Scan for the cell matching the given text and deliver its (x, y) coordinate at center. 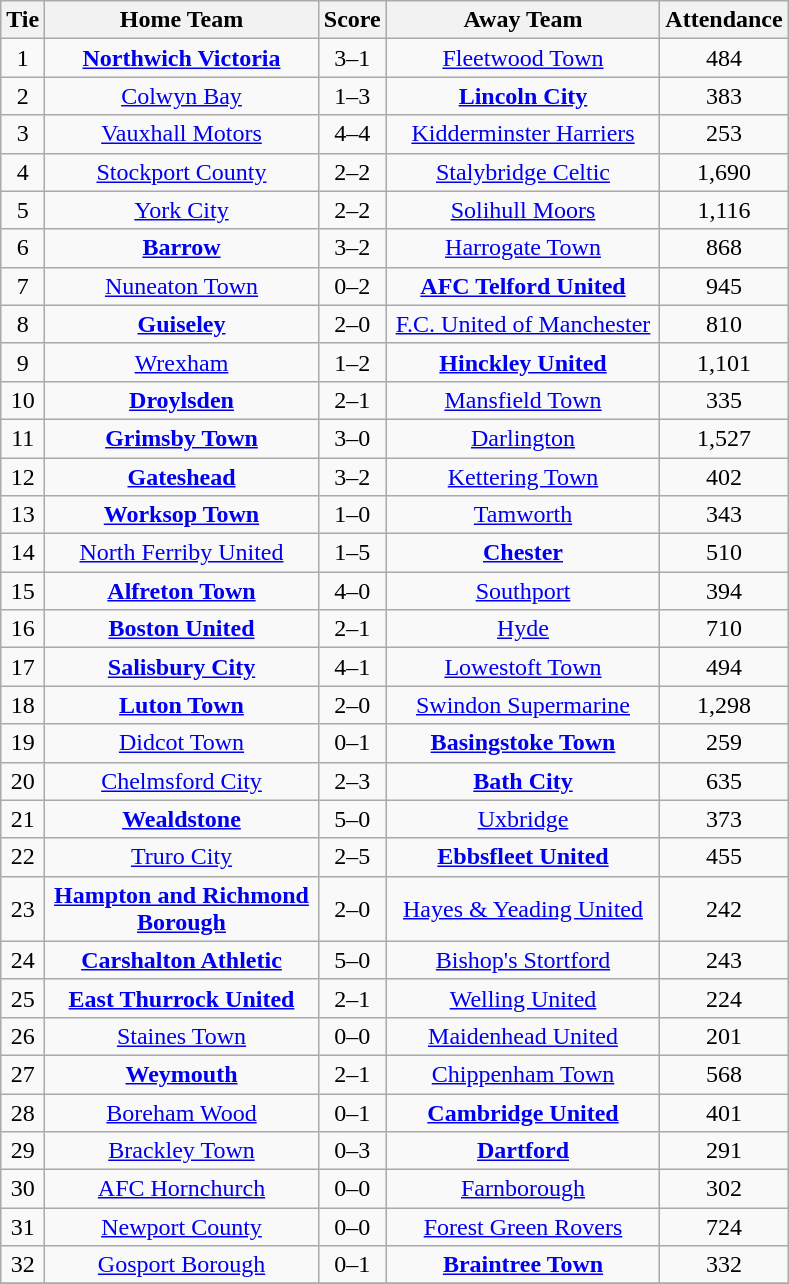
Lincoln City (523, 96)
Alfreton Town (182, 591)
31 (23, 1227)
394 (724, 591)
335 (724, 400)
1–2 (352, 362)
724 (724, 1227)
F.C. United of Manchester (523, 324)
Chelmsford City (182, 781)
Grimsby Town (182, 438)
14 (23, 553)
Northwich Victoria (182, 58)
16 (23, 629)
Didcot Town (182, 743)
27 (23, 1074)
302 (724, 1189)
Lowestoft Town (523, 667)
1 (23, 58)
Cambridge United (523, 1113)
402 (724, 477)
4–0 (352, 591)
Chester (523, 553)
Farnborough (523, 1189)
Attendance (724, 20)
242 (724, 908)
Worksop Town (182, 515)
635 (724, 781)
8 (23, 324)
7 (23, 286)
4 (23, 172)
455 (724, 857)
Uxbridge (523, 819)
Darlington (523, 438)
2–5 (352, 857)
1,101 (724, 362)
AFC Hornchurch (182, 1189)
22 (23, 857)
Droylsden (182, 400)
Ebbsfleet United (523, 857)
Staines Town (182, 1036)
1,690 (724, 172)
2–3 (352, 781)
Chippenham Town (523, 1074)
Boston United (182, 629)
Bishop's Stortford (523, 960)
3 (23, 134)
Stockport County (182, 172)
332 (724, 1265)
383 (724, 96)
Kidderminster Harriers (523, 134)
Home Team (182, 20)
23 (23, 908)
Fleetwood Town (523, 58)
945 (724, 286)
26 (23, 1036)
Boreham Wood (182, 1113)
1,116 (724, 210)
19 (23, 743)
Braintree Town (523, 1265)
Mansfield Town (523, 400)
York City (182, 210)
Dartford (523, 1151)
Luton Town (182, 705)
Bath City (523, 781)
259 (724, 743)
Wrexham (182, 362)
20 (23, 781)
Swindon Supermarine (523, 705)
Welling United (523, 998)
1–3 (352, 96)
4–4 (352, 134)
Stalybridge Celtic (523, 172)
810 (724, 324)
East Thurrock United (182, 998)
28 (23, 1113)
15 (23, 591)
Truro City (182, 857)
Wealdstone (182, 819)
29 (23, 1151)
25 (23, 998)
0–2 (352, 286)
9 (23, 362)
Basingstoke Town (523, 743)
Tie (23, 20)
Gosport Borough (182, 1265)
24 (23, 960)
4–1 (352, 667)
Carshalton Athletic (182, 960)
Hayes & Yeading United (523, 908)
12 (23, 477)
Solihull Moors (523, 210)
Hampton and Richmond Borough (182, 908)
18 (23, 705)
Barrow (182, 248)
568 (724, 1074)
510 (724, 553)
Salisbury City (182, 667)
291 (724, 1151)
1,527 (724, 438)
224 (724, 998)
Score (352, 20)
1–5 (352, 553)
201 (724, 1036)
Guiseley (182, 324)
Nuneaton Town (182, 286)
2 (23, 96)
243 (724, 960)
32 (23, 1265)
Vauxhall Motors (182, 134)
11 (23, 438)
0–3 (352, 1151)
401 (724, 1113)
Kettering Town (523, 477)
3–0 (352, 438)
Maidenhead United (523, 1036)
Newport County (182, 1227)
Tamworth (523, 515)
Hinckley United (523, 362)
Harrogate Town (523, 248)
5 (23, 210)
Forest Green Rovers (523, 1227)
30 (23, 1189)
Colwyn Bay (182, 96)
6 (23, 248)
Southport (523, 591)
Gateshead (182, 477)
21 (23, 819)
253 (724, 134)
868 (724, 248)
343 (724, 515)
Hyde (523, 629)
10 (23, 400)
494 (724, 667)
13 (23, 515)
Brackley Town (182, 1151)
AFC Telford United (523, 286)
1–0 (352, 515)
373 (724, 819)
Weymouth (182, 1074)
484 (724, 58)
17 (23, 667)
710 (724, 629)
1,298 (724, 705)
North Ferriby United (182, 553)
3–1 (352, 58)
Away Team (523, 20)
